Search for the cell housing the specified text and yield its (x, y) center coordinate. 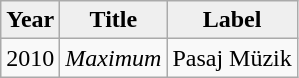
Maximum (114, 58)
Title (114, 20)
2010 (30, 58)
Label (232, 20)
Year (30, 20)
Pasaj Müzik (232, 58)
